For the text-containing cell, return its midpoint in (x, y) coordinate format. 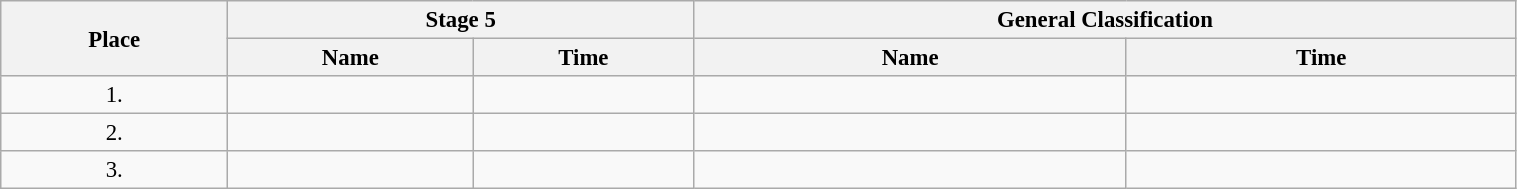
1. (114, 95)
Stage 5 (461, 20)
2. (114, 133)
Place (114, 38)
3. (114, 170)
General Classification (1105, 20)
